Return [x, y] of the center of cell containing provided text 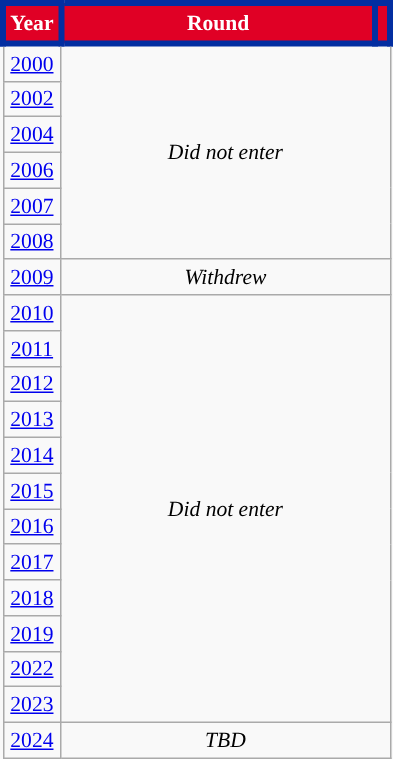
2019 [32, 634]
Round [218, 23]
2009 [32, 278]
2013 [32, 420]
2002 [32, 99]
TBD [226, 741]
2000 [32, 63]
2010 [32, 313]
2008 [32, 242]
Withdrew [226, 278]
2017 [32, 563]
2023 [32, 705]
2016 [32, 527]
2014 [32, 456]
2018 [32, 598]
2007 [32, 206]
2024 [32, 741]
Year [32, 23]
2004 [32, 135]
2006 [32, 171]
2015 [32, 491]
2011 [32, 349]
2012 [32, 384]
2022 [32, 669]
